Return [X, Y] of the center of cell containing provided text 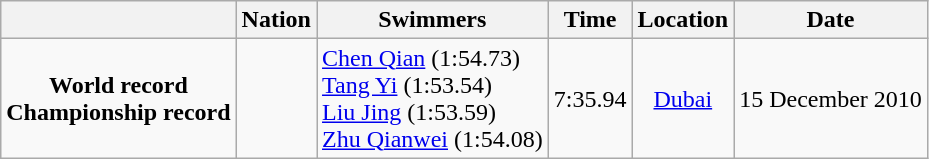
Time [590, 20]
15 December 2010 [831, 98]
Swimmers [432, 20]
7:35.94 [590, 98]
Chen Qian (1:54.73)Tang Yi (1:53.54)Liu Jing (1:53.59)Zhu Qianwei (1:54.08) [432, 98]
Nation [276, 20]
Location [683, 20]
World recordChampionship record [118, 98]
Dubai [683, 98]
Date [831, 20]
